Output the (X, Y) coordinate of the center of the cell containing the given text.  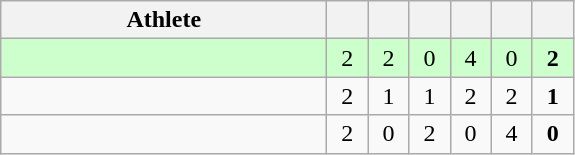
Athlete (164, 20)
